Return [X, Y] of the center of cell containing provided text 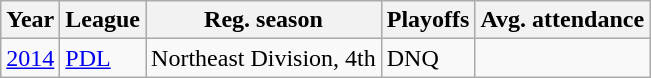
PDL [103, 58]
Playoffs [428, 20]
DNQ [428, 58]
Avg. attendance [562, 20]
League [103, 20]
Northeast Division, 4th [264, 58]
Reg. season [264, 20]
Year [30, 20]
2014 [30, 58]
